Capture the cell that displays the provided text and extract its [x, y] central coordinate. 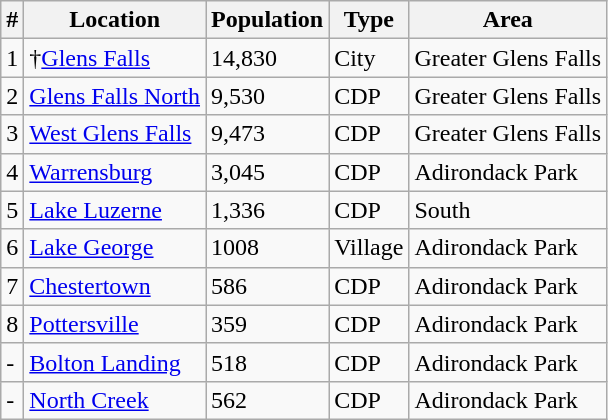
Type [369, 20]
Warrensburg [115, 172]
West Glens Falls [115, 134]
2 [12, 96]
South [508, 210]
North Creek [115, 400]
5 [12, 210]
Lake George [115, 248]
1 [12, 58]
Chestertown [115, 286]
Bolton Landing [115, 362]
586 [268, 286]
6 [12, 248]
Pottersville [115, 324]
3 [12, 134]
# [12, 20]
518 [268, 362]
Village [369, 248]
7 [12, 286]
562 [268, 400]
9,530 [268, 96]
Glens Falls North [115, 96]
8 [12, 324]
1,336 [268, 210]
Location [115, 20]
14,830 [268, 58]
1008 [268, 248]
3,045 [268, 172]
Lake Luzerne [115, 210]
4 [12, 172]
Area [508, 20]
†Glens Falls [115, 58]
Population [268, 20]
9,473 [268, 134]
359 [268, 324]
City [369, 58]
